Search for the cell housing the specified text and yield its [x, y] center coordinate. 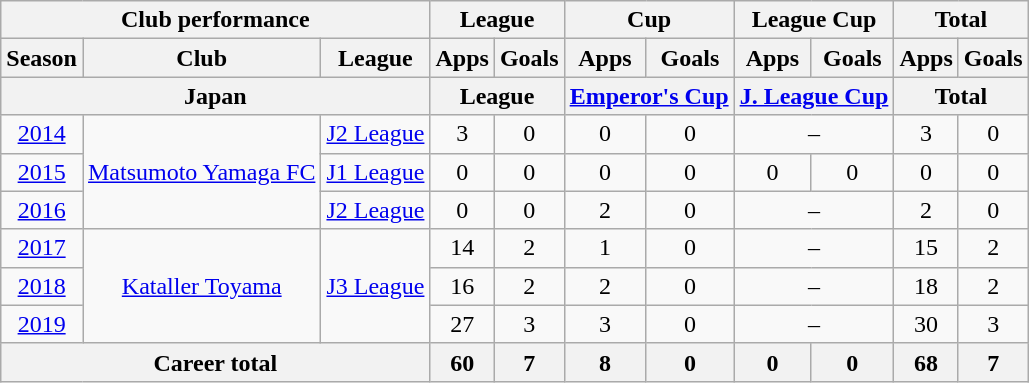
2016 [42, 210]
2017 [42, 248]
J1 League [376, 172]
18 [926, 286]
2018 [42, 286]
Cup [649, 20]
Kataller Toyama [201, 286]
2014 [42, 134]
68 [926, 362]
15 [926, 248]
60 [462, 362]
2015 [42, 172]
J3 League [376, 286]
1 [605, 248]
27 [462, 324]
30 [926, 324]
2019 [42, 324]
Career total [216, 362]
J. League Cup [814, 96]
Emperor's Cup [649, 96]
14 [462, 248]
16 [462, 286]
Club performance [216, 20]
Season [42, 58]
8 [605, 362]
League Cup [814, 20]
Matsumoto Yamaga FC [201, 172]
Japan [216, 96]
Club [201, 58]
